Output the [X, Y] coordinate of the center of the cell containing the given text.  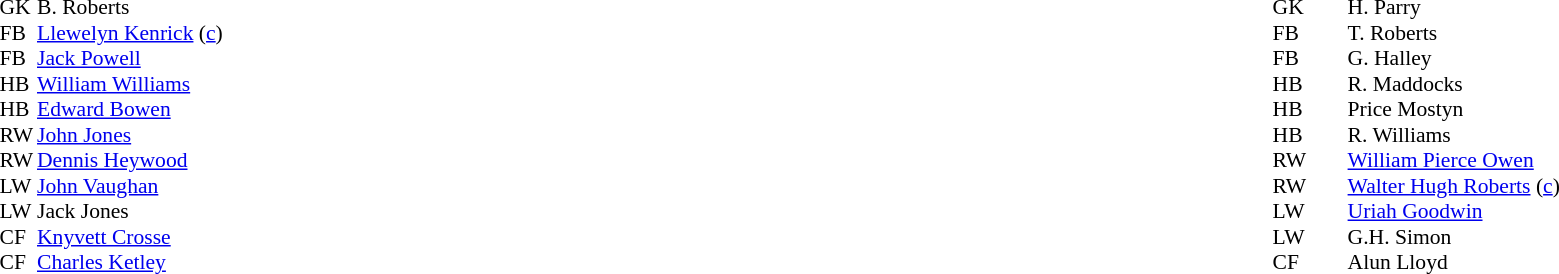
CF [19, 237]
William Williams [130, 84]
Jack Jones [130, 211]
Dennis Heywood [130, 161]
Llewelyn Kenrick (c) [130, 33]
Jack Powell [130, 59]
Edward Bowen [130, 109]
Knyvett Crosse [130, 237]
John Jones [130, 135]
John Vaughan [130, 186]
